Provide the [x, y] coordinate of the cell's center where the given text is located.  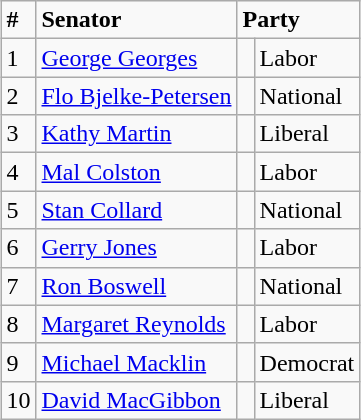
9 [18, 362]
Democrat [307, 362]
Flo Bjelke-Petersen [136, 96]
Party [298, 20]
4 [18, 172]
3 [18, 134]
Senator [136, 20]
7 [18, 286]
5 [18, 210]
6 [18, 248]
1 [18, 58]
George Georges [136, 58]
Gerry Jones [136, 248]
Kathy Martin [136, 134]
Ron Boswell [136, 286]
10 [18, 400]
Michael Macklin [136, 362]
8 [18, 324]
Stan Collard [136, 210]
Margaret Reynolds [136, 324]
David MacGibbon [136, 400]
# [18, 20]
Mal Colston [136, 172]
2 [18, 96]
